Identify which cell holds the provided text, then report its (X, Y) central coordinate. 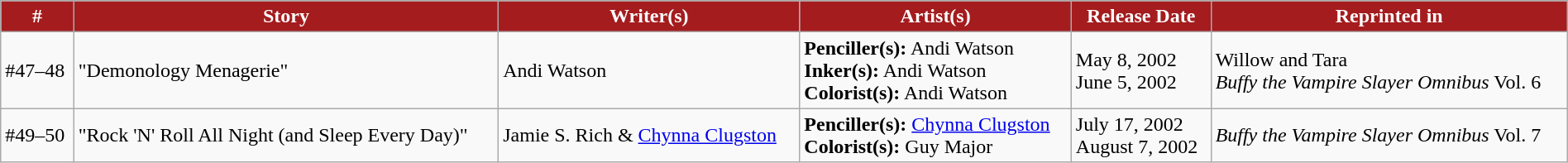
#47–48 (37, 70)
"Rock 'N' Roll All Night (and Sleep Every Day)" (286, 136)
Buffy the Vampire Slayer Omnibus Vol. 7 (1389, 136)
Jamie S. Rich & Chynna Clugston (649, 136)
#49–50 (37, 136)
May 8, 2002June 5, 2002 (1141, 70)
Willow and TaraBuffy the Vampire Slayer Omnibus Vol. 6 (1389, 70)
Release Date (1141, 17)
"Demonology Menagerie" (286, 70)
Writer(s) (649, 17)
Andi Watson (649, 70)
# (37, 17)
Reprinted in (1389, 17)
Penciller(s): Andi WatsonInker(s): Andi WatsonColorist(s): Andi Watson (936, 70)
Story (286, 17)
Penciller(s): Chynna ClugstonColorist(s): Guy Major (936, 136)
Artist(s) (936, 17)
July 17, 2002August 7, 2002 (1141, 136)
